Pinpoint the cell where the given text exists, returning its [x, y] midpoint coordinate. 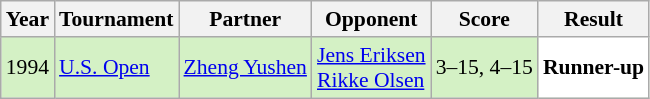
Zheng Yushen [246, 68]
Opponent [372, 19]
1994 [28, 68]
Year [28, 19]
3–15, 4–15 [484, 68]
U.S. Open [116, 68]
Tournament [116, 19]
Result [594, 19]
Jens Eriksen Rikke Olsen [372, 68]
Partner [246, 19]
Runner-up [594, 68]
Score [484, 19]
